From the cell containing the given text, extract its center point as (X, Y) coordinate. 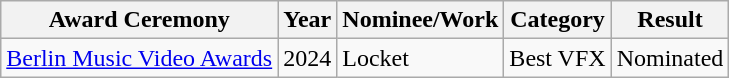
Result (670, 20)
Locket (420, 58)
Berlin Music Video Awards (140, 58)
Best VFX (558, 58)
2024 (308, 58)
Nominee/Work (420, 20)
Category (558, 20)
Nominated (670, 58)
Award Ceremony (140, 20)
Year (308, 20)
